Find where the given text appears and provide that cell's center as (X, Y) coordinate. 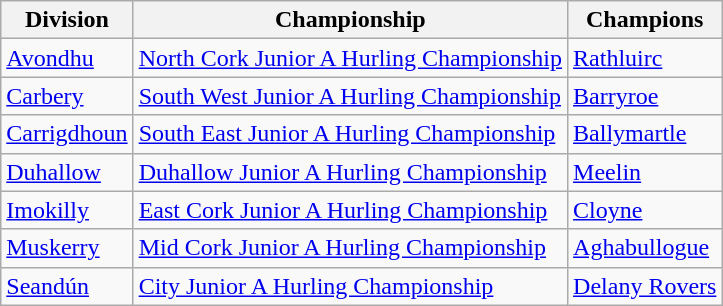
Duhallow (67, 172)
Cloyne (645, 210)
Duhallow Junior A Hurling Championship (350, 172)
Division (67, 20)
Aghabullogue (645, 248)
Carrigdhoun (67, 134)
South West Junior A Hurling Championship (350, 96)
Ballymartle (645, 134)
Delany Rovers (645, 286)
East Cork Junior A Hurling Championship (350, 210)
South East Junior A Hurling Championship (350, 134)
North Cork Junior A Hurling Championship (350, 58)
City Junior A Hurling Championship (350, 286)
Seandún (67, 286)
Carbery (67, 96)
Imokilly (67, 210)
Meelin (645, 172)
Barryroe (645, 96)
Championship (350, 20)
Avondhu (67, 58)
Muskerry (67, 248)
Rathluirc (645, 58)
Mid Cork Junior A Hurling Championship (350, 248)
Champions (645, 20)
